Locate the cell with the specified text and output its [X, Y] center coordinate. 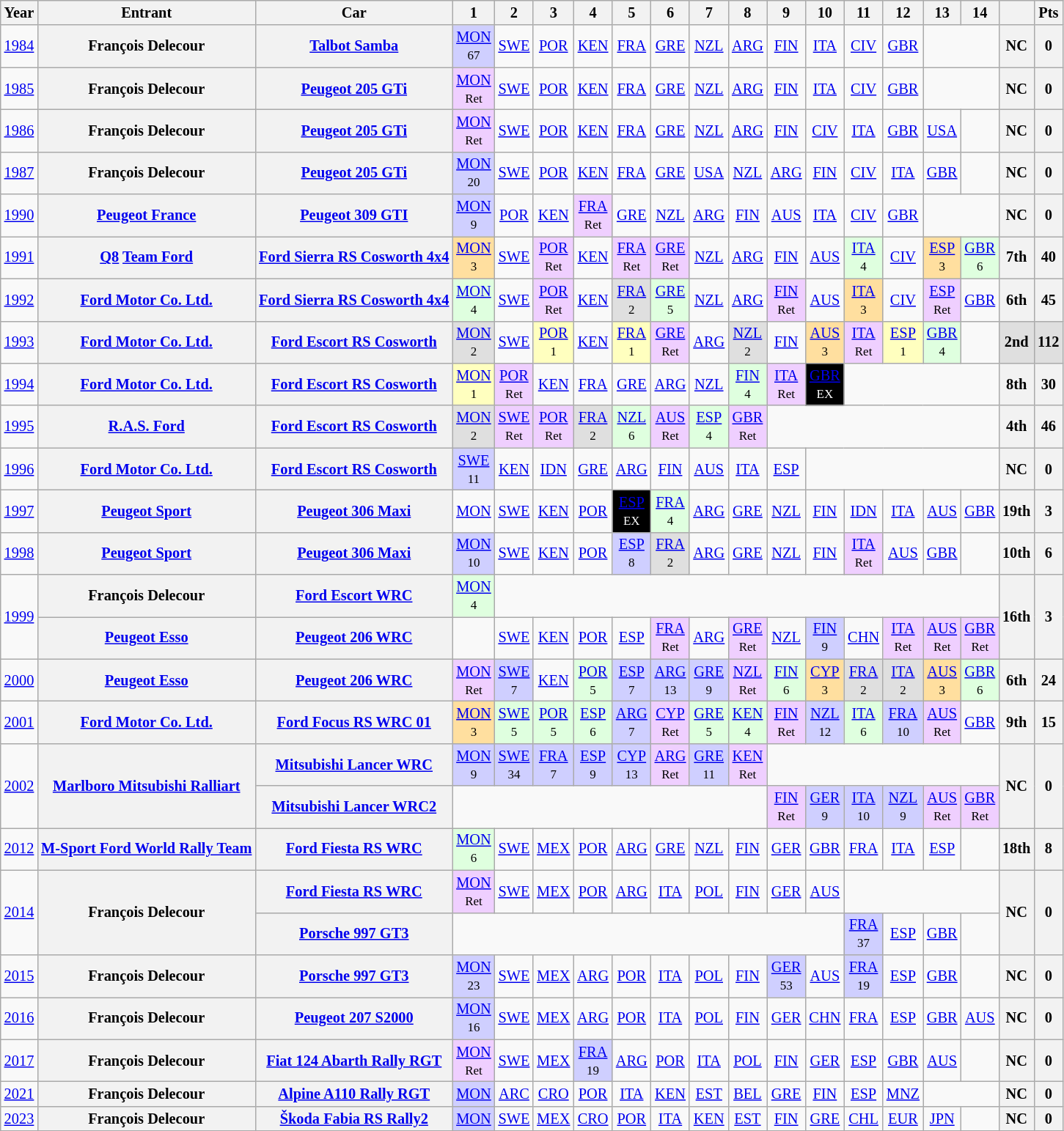
Year [19, 12]
GRE11 [708, 765]
MON10 [474, 553]
1997 [19, 511]
45 [1049, 300]
Ford Escort WRC [353, 596]
1994 [19, 384]
112 [1049, 342]
2015 [19, 976]
13 [942, 12]
16th [1016, 617]
Peugeot 309 GTI [353, 215]
MON67 [474, 46]
FRA37 [864, 934]
Fiat 124 Abarth Rally RGT [353, 1061]
GER53 [786, 976]
14 [980, 12]
ARGRet [670, 765]
ARG7 [632, 722]
1986 [19, 130]
2001 [19, 722]
SWE11 [474, 469]
2000 [19, 680]
MON23 [474, 976]
1 [474, 12]
ESP3 [942, 257]
CYPRet [670, 722]
M-Sport Ford World Rally Team [147, 849]
GRE9 [708, 680]
ITA2 [903, 680]
2nd [1016, 342]
ESP8 [632, 553]
10th [1016, 553]
30 [1049, 384]
2002 [19, 786]
GBR4 [942, 342]
7th [1016, 257]
11 [864, 12]
1984 [19, 46]
7 [708, 12]
CYP13 [632, 765]
ESP7 [632, 680]
15 [1049, 722]
NZL2 [748, 342]
Pts [1049, 12]
19th [1016, 511]
Talbot Samba [353, 46]
2023 [19, 1119]
NZL12 [826, 722]
FRA7 [553, 765]
GBREX [826, 384]
ITA6 [864, 722]
1996 [19, 469]
Peugeot France [147, 215]
KENRet [748, 765]
ESP6 [592, 722]
Mitsubishi Lancer WRC [353, 765]
10 [826, 12]
Škoda Fabia RS Rally2 [353, 1119]
FIN4 [748, 384]
1990 [19, 215]
46 [1049, 427]
NZL9 [903, 807]
NZLRet [748, 680]
BEL [748, 1094]
1991 [19, 257]
24 [1049, 680]
9 [786, 12]
SWE5 [515, 722]
FIN6 [786, 680]
12 [903, 12]
FRA4 [670, 511]
Mitsubishi Lancer WRC2 [353, 807]
2017 [19, 1061]
FRA10 [903, 722]
ESPEX [632, 511]
Marlboro Mitsubishi Ralliart [147, 786]
ARC [515, 1094]
1998 [19, 553]
18th [1016, 849]
Alpine A110 Rally RGT [353, 1094]
2012 [19, 849]
JPN [942, 1119]
Peugeot 207 S2000 [353, 1018]
SWERet [515, 427]
40 [1049, 257]
ITA4 [864, 257]
2014 [19, 912]
ESPRet [942, 300]
ESP4 [708, 427]
KEN4 [748, 722]
Car [353, 12]
1999 [19, 617]
CHL [864, 1119]
1995 [19, 427]
POR1 [553, 342]
2 [515, 12]
5 [632, 12]
MON16 [474, 1018]
2016 [19, 1018]
EUR [903, 1119]
8th [1016, 384]
2021 [19, 1094]
1987 [19, 173]
SWE34 [515, 765]
Entrant [147, 12]
1992 [19, 300]
ESP9 [592, 765]
NZL6 [632, 427]
Ford Focus RS WRC 01 [353, 722]
9th [1016, 722]
FIN9 [826, 638]
SWE7 [515, 680]
MNZ [903, 1094]
ITA10 [864, 807]
MON6 [474, 849]
ARG13 [670, 680]
ITA3 [864, 300]
GER9 [826, 807]
CYP3 [826, 680]
Q8 Team Ford [147, 257]
MON20 [474, 173]
ESP1 [903, 342]
R.A.S. Ford [147, 427]
1993 [19, 342]
4th [1016, 427]
4 [592, 12]
FRA1 [632, 342]
1985 [19, 89]
MON1 [474, 384]
